Return [X, Y] of the center of cell containing provided text 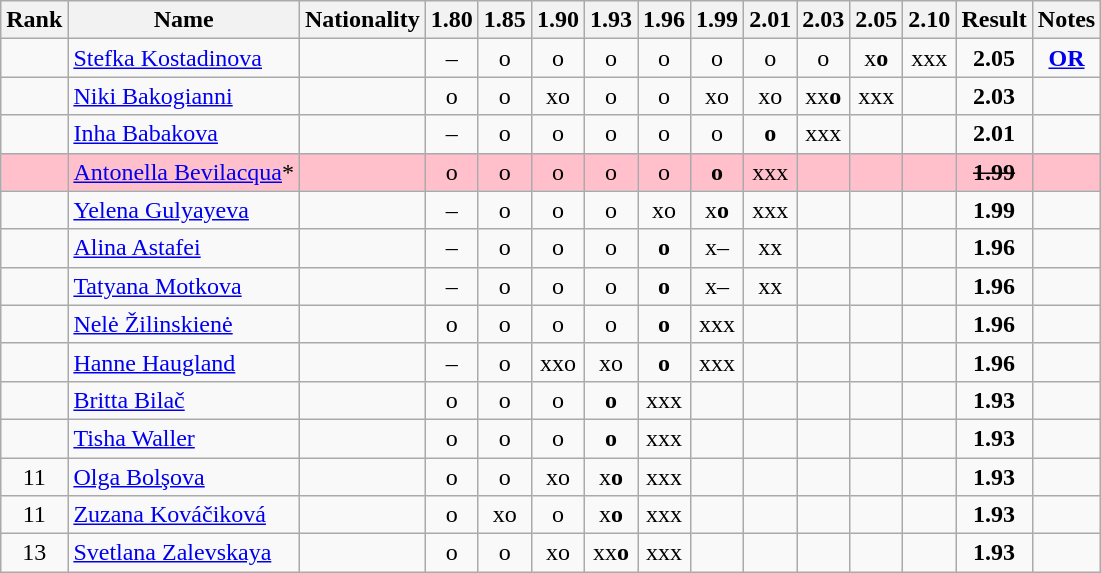
Zuzana Kováčiková [184, 515]
Yelena Gulyayeva [184, 210]
Britta Bilač [184, 400]
Olga Bolşova [184, 477]
Antonella Bevilacqua* [184, 172]
Alina Astafei [184, 248]
Tisha Waller [184, 438]
Svetlana Zalevskaya [184, 553]
Rank [34, 20]
Stefka Kostadinova [184, 58]
OR [1066, 58]
Niki Bakogianni [184, 96]
2.10 [930, 20]
Result [994, 20]
Nationality [363, 20]
Name [184, 20]
Inha Babakova [184, 134]
1.85 [504, 20]
Tatyana Motkova [184, 286]
Nelė Žilinskienė [184, 324]
Notes [1066, 20]
1.90 [558, 20]
13 [34, 553]
1.80 [452, 20]
Hanne Haugland [184, 362]
